Scan for the cell matching the given text and deliver its [X, Y] coordinate at center. 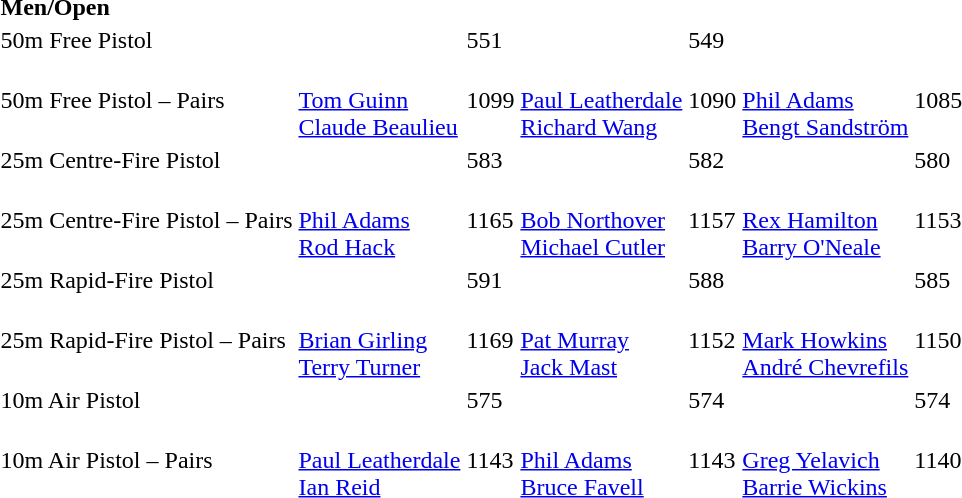
582 [712, 160]
588 [712, 280]
574 [712, 400]
1157 [712, 220]
591 [490, 280]
Phil AdamsRod Hack [380, 220]
Rex HamiltonBarry O'Neale [826, 220]
1152 [712, 340]
Paul LeatherdaleRichard Wang [602, 100]
1165 [490, 220]
551 [490, 40]
1090 [712, 100]
575 [490, 400]
Brian GirlingTerry Turner [380, 340]
583 [490, 160]
Tom GuinnClaude Beaulieu [380, 100]
1169 [490, 340]
Pat MurrayJack Mast [602, 340]
1099 [490, 100]
Phil AdamsBengt Sandström [826, 100]
Mark HowkinsAndré Chevrefils [826, 340]
Bob NorthoverMichael Cutler [602, 220]
549 [712, 40]
